Provide the (x, y) coordinate of the cell's center where the given text is located.  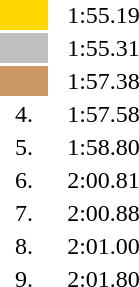
7. (24, 213)
5. (24, 147)
6. (24, 180)
8. (24, 246)
4. (24, 114)
